Return the (x, y) coordinate for the center point of the cell that contains the specified text.  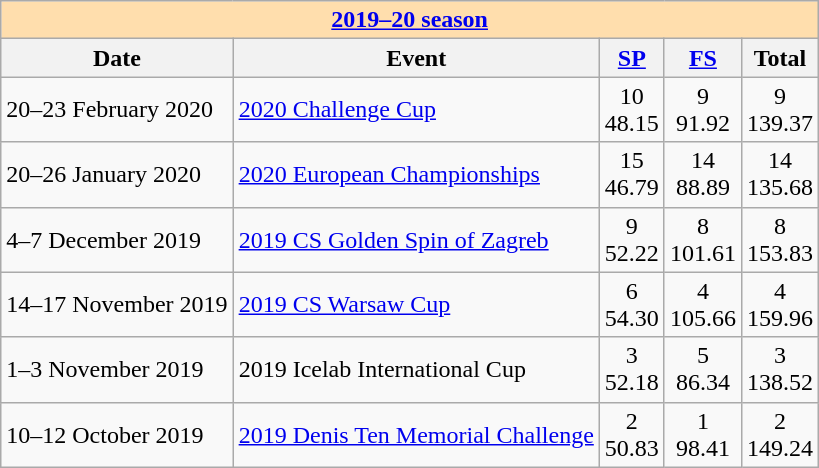
9 52.22 (632, 240)
9 139.37 (780, 110)
FS (702, 58)
SP (632, 58)
3 138.52 (780, 370)
14 88.89 (702, 174)
Date (117, 58)
2019 Icelab International Cup (416, 370)
4 105.66 (702, 304)
2 50.83 (632, 434)
1–3 November 2019 (117, 370)
4 159.96 (780, 304)
15 46.79 (632, 174)
2019 CS Warsaw Cup (416, 304)
8 101.61 (702, 240)
10 48.15 (632, 110)
14–17 November 2019 (117, 304)
8 153.83 (780, 240)
2020 Challenge Cup (416, 110)
1 98.41 (702, 434)
5 86.34 (702, 370)
2019 Denis Ten Memorial Challenge (416, 434)
10–12 October 2019 (117, 434)
2020 European Championships (416, 174)
9 91.92 (702, 110)
6 54.30 (632, 304)
14 135.68 (780, 174)
2019–20 season (410, 20)
20–23 February 2020 (117, 110)
Total (780, 58)
2 149.24 (780, 434)
2019 CS Golden Spin of Zagreb (416, 240)
3 52.18 (632, 370)
20–26 January 2020 (117, 174)
4–7 December 2019 (117, 240)
Event (416, 58)
